Output the (X, Y) coordinate of the center of the cell containing the given text.  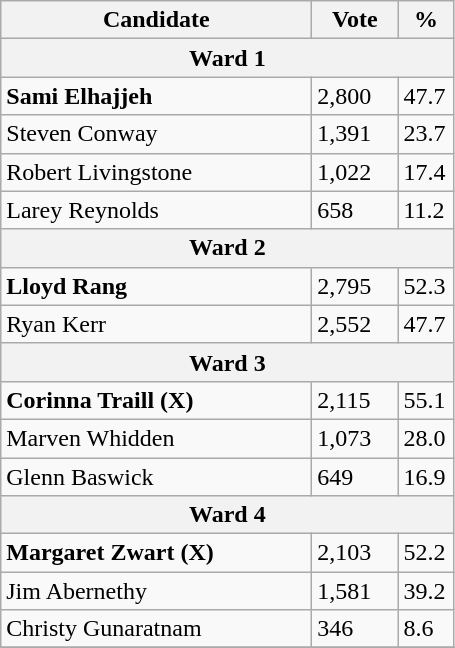
Jim Abernethy (156, 591)
Corinna Traill (X) (156, 400)
Steven Conway (156, 134)
Glenn Baswick (156, 477)
52.3 (426, 286)
Sami Elhajjeh (156, 96)
55.1 (426, 400)
39.2 (426, 591)
Ward 2 (228, 248)
658 (355, 210)
1,073 (355, 438)
346 (355, 629)
1,581 (355, 591)
Ryan Kerr (156, 324)
Ward 1 (228, 58)
2,800 (355, 96)
2,103 (355, 553)
17.4 (426, 172)
% (426, 20)
Margaret Zwart (X) (156, 553)
52.2 (426, 553)
2,795 (355, 286)
Lloyd Rang (156, 286)
1,391 (355, 134)
8.6 (426, 629)
Ward 4 (228, 515)
Candidate (156, 20)
Marven Whidden (156, 438)
Larey Reynolds (156, 210)
Vote (355, 20)
16.9 (426, 477)
Robert Livingstone (156, 172)
Ward 3 (228, 362)
2,115 (355, 400)
28.0 (426, 438)
2,552 (355, 324)
649 (355, 477)
1,022 (355, 172)
11.2 (426, 210)
23.7 (426, 134)
Christy Gunaratnam (156, 629)
